From the cell containing the given text, extract its center point as [x, y] coordinate. 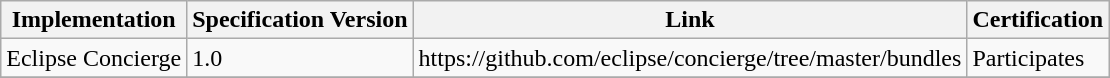
Participates [1038, 58]
Specification Version [300, 20]
1.0 [300, 58]
Certification [1038, 20]
https://github.com/eclipse/concierge/tree/master/bundles [690, 58]
Implementation [94, 20]
Eclipse Concierge [94, 58]
Link [690, 20]
